Extract the (X, Y) coordinate from the center of the cell holding the provided text.  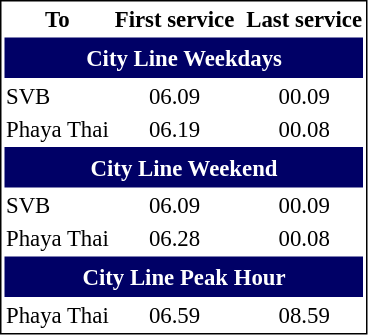
06.28 (174, 239)
08.59 (304, 315)
First service (174, 19)
City Line Weekend (184, 167)
06.59 (174, 315)
To (57, 19)
City Line Weekdays (184, 58)
06.19 (174, 129)
Last service (304, 19)
City Line Peak Hour (184, 276)
